Scan for the cell matching the given text and deliver its (X, Y) coordinate at center. 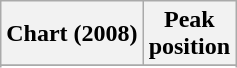
Peakposition (189, 34)
Chart (2008) (72, 34)
